Return [X, Y] of the center of cell containing provided text 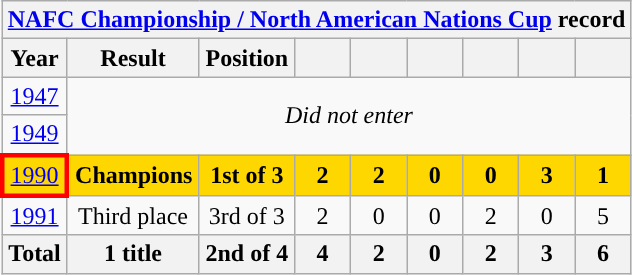
Did not enter [349, 116]
4 [323, 254]
1947 [34, 96]
1990 [34, 174]
Position [246, 58]
2nd of 4 [246, 254]
Champions [133, 174]
Year [34, 58]
1 [603, 174]
NAFC Championship / North American Nations Cup record [316, 20]
Third place [133, 216]
3rd of 3 [246, 216]
Total [34, 254]
1991 [34, 216]
1st of 3 [246, 174]
5 [603, 216]
1 title [133, 254]
6 [603, 254]
Result [133, 58]
1949 [34, 135]
